Output the (X, Y) coordinate of the center of the cell containing the given text.  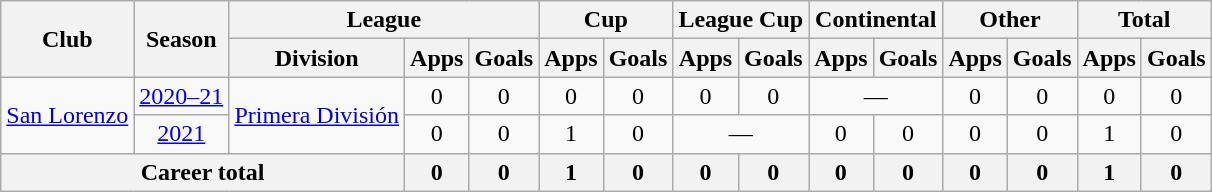
Season (182, 39)
Career total (203, 172)
League Cup (741, 20)
Total (1144, 20)
Other (1010, 20)
Primera División (317, 115)
League (384, 20)
2021 (182, 134)
Cup (606, 20)
San Lorenzo (68, 115)
2020–21 (182, 96)
Division (317, 58)
Continental (876, 20)
Club (68, 39)
